Search for the cell housing the specified text and yield its (X, Y) center coordinate. 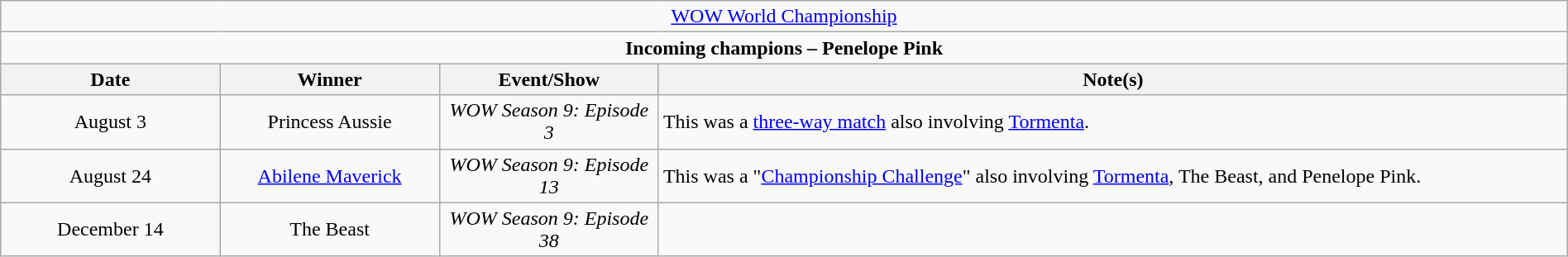
Note(s) (1113, 79)
Incoming champions – Penelope Pink (784, 48)
WOW World Championship (784, 17)
WOW Season 9: Episode 3 (549, 122)
Winner (329, 79)
August 3 (111, 122)
August 24 (111, 175)
WOW Season 9: Episode 13 (549, 175)
Abilene Maverick (329, 175)
This was a "Championship Challenge" also involving Tormenta, The Beast, and Penelope Pink. (1113, 175)
The Beast (329, 230)
Date (111, 79)
Princess Aussie (329, 122)
This was a three-way match also involving Tormenta. (1113, 122)
Event/Show (549, 79)
December 14 (111, 230)
WOW Season 9: Episode 38 (549, 230)
